From the cell containing the given text, extract its center point as (x, y) coordinate. 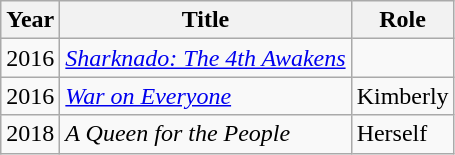
2018 (30, 134)
Role (402, 20)
War on Everyone (206, 96)
A Queen for the People (206, 134)
Kimberly (402, 96)
Title (206, 20)
Sharknado: The 4th Awakens (206, 58)
Year (30, 20)
Herself (402, 134)
